Identify which cell holds the provided text, then report its (X, Y) central coordinate. 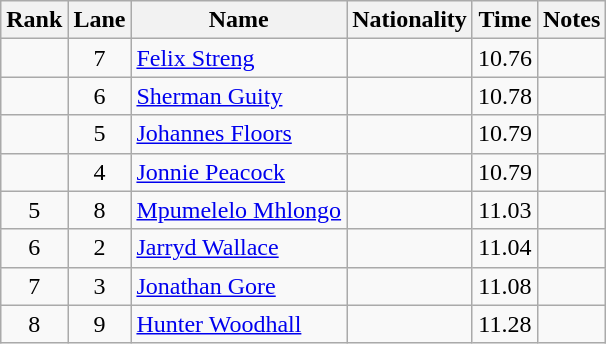
10.78 (504, 96)
Jonnie Peacock (239, 172)
11.03 (504, 210)
11.04 (504, 248)
Lane (100, 20)
Mpumelelo Mhlongo (239, 210)
Name (239, 20)
4 (100, 172)
11.08 (504, 286)
Notes (571, 20)
Johannes Floors (239, 134)
Sherman Guity (239, 96)
Rank (34, 20)
Jonathan Gore (239, 286)
2 (100, 248)
Hunter Woodhall (239, 324)
Felix Streng (239, 58)
11.28 (504, 324)
10.76 (504, 58)
9 (100, 324)
Nationality (410, 20)
3 (100, 286)
Time (504, 20)
Jarryd Wallace (239, 248)
